For the text-containing cell, return its midpoint in [X, Y] coordinate format. 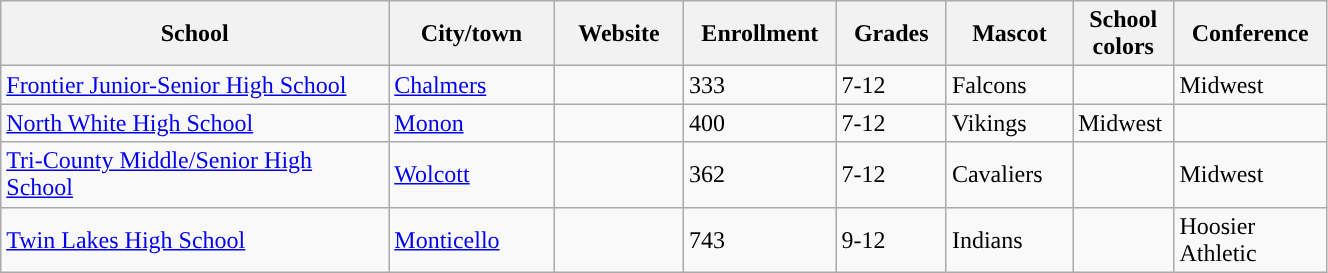
Wolcott [472, 174]
Frontier Junior-Senior High School [195, 85]
Monticello [472, 240]
Website [618, 34]
743 [760, 240]
Conference [1250, 34]
Chalmers [472, 85]
400 [760, 123]
9-12 [891, 240]
School colors [1124, 34]
Mascot [1009, 34]
Enrollment [760, 34]
Hoosier Athletic [1250, 240]
Falcons [1009, 85]
Tri-County Middle/Senior High School [195, 174]
School [195, 34]
Cavaliers [1009, 174]
333 [760, 85]
Twin Lakes High School [195, 240]
North White High School [195, 123]
Monon [472, 123]
City/town [472, 34]
Indians [1009, 240]
Vikings [1009, 123]
362 [760, 174]
Grades [891, 34]
